Determine the [x, y] coordinate at the center of the cell enclosing the given text.  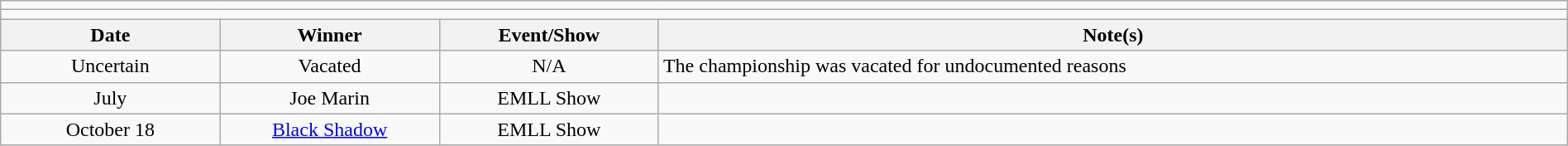
Event/Show [549, 35]
Vacated [329, 66]
The championship was vacated for undocumented reasons [1113, 66]
Date [111, 35]
Note(s) [1113, 35]
Uncertain [111, 66]
July [111, 98]
Joe Marin [329, 98]
Black Shadow [329, 129]
N/A [549, 66]
Winner [329, 35]
October 18 [111, 129]
